Provide the (X, Y) coordinate of the cell's center where the given text is located.  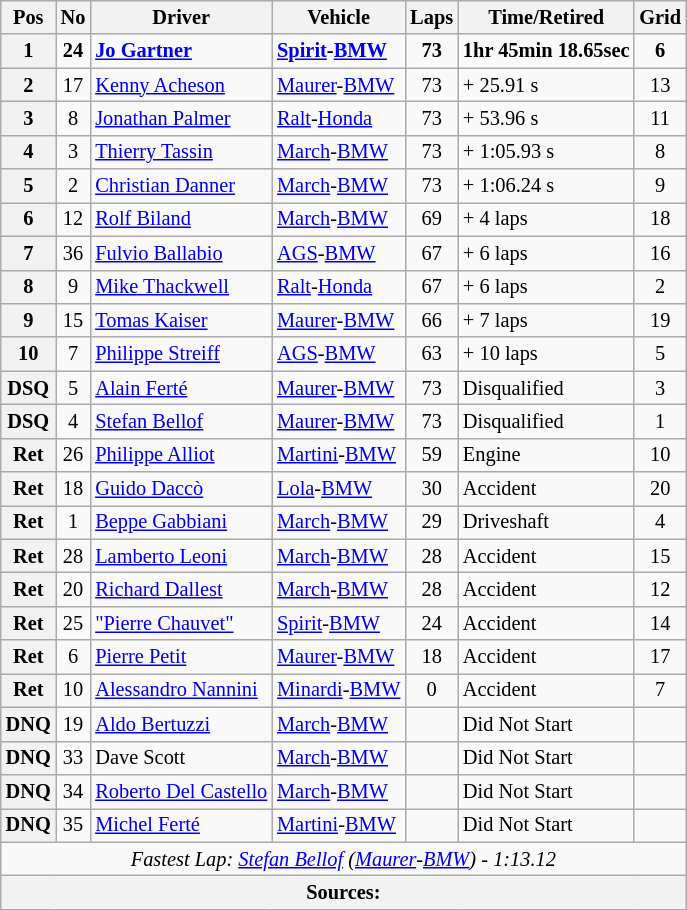
Time/Retired (546, 17)
Fastest Lap: Stefan Bellof (Maurer-BMW) - 1:13.12 (344, 859)
Aldo Bertuzzi (181, 724)
11 (660, 118)
+ 1:05.93 s (546, 152)
Philippe Alliot (181, 455)
Lola-BMW (338, 489)
Tomas Kaiser (181, 320)
14 (660, 623)
No (74, 17)
13 (660, 85)
Christian Danner (181, 186)
+ 1:06.24 s (546, 186)
Jonathan Palmer (181, 118)
Richard Dallest (181, 589)
0 (432, 690)
1hr 45min 18.65sec (546, 51)
36 (74, 253)
34 (74, 791)
Engine (546, 455)
Stefan Bellof (181, 421)
Pos (28, 17)
+ 10 laps (546, 354)
Beppe Gabbiani (181, 522)
33 (74, 758)
Guido Daccò (181, 489)
Thierry Tassin (181, 152)
69 (432, 219)
Laps (432, 17)
Fulvio Ballabio (181, 253)
Michel Ferté (181, 825)
Alain Ferté (181, 388)
63 (432, 354)
29 (432, 522)
30 (432, 489)
Driveshaft (546, 522)
Philippe Streiff (181, 354)
+ 4 laps (546, 219)
"Pierre Chauvet" (181, 623)
Lamberto Leoni (181, 556)
Roberto Del Castello (181, 791)
Driver (181, 17)
Grid (660, 17)
26 (74, 455)
Jo Gartner (181, 51)
35 (74, 825)
66 (432, 320)
+ 25.91 s (546, 85)
Kenny Acheson (181, 85)
25 (74, 623)
Mike Thackwell (181, 287)
Sources: (344, 892)
Dave Scott (181, 758)
Pierre Petit (181, 657)
Vehicle (338, 17)
Rolf Biland (181, 219)
+ 53.96 s (546, 118)
+ 7 laps (546, 320)
59 (432, 455)
Minardi-BMW (338, 690)
16 (660, 253)
Alessandro Nannini (181, 690)
